Search for the cell housing the specified text and yield its (X, Y) center coordinate. 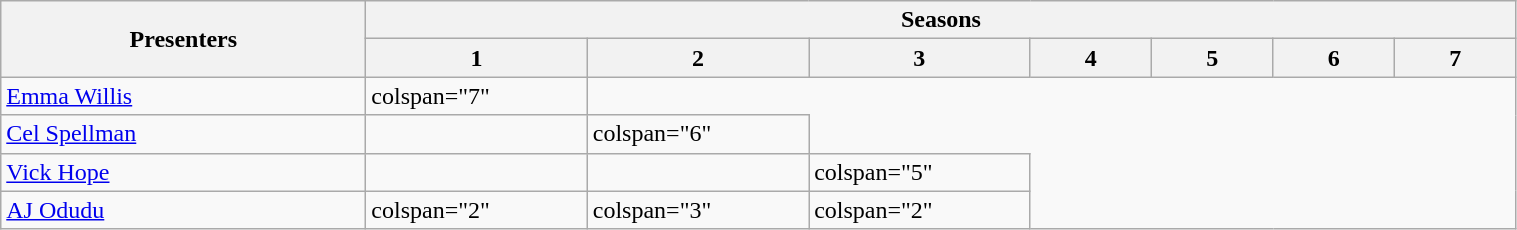
3 (920, 58)
4 (1090, 58)
Seasons (941, 20)
colspan="6" (698, 134)
Vick Hope (184, 172)
Cel Spellman (184, 134)
Emma Willis (184, 96)
7 (1456, 58)
AJ Odudu (184, 210)
5 (1212, 58)
1 (476, 58)
2 (698, 58)
6 (1334, 58)
colspan="5" (920, 172)
Presenters (184, 39)
colspan="7" (476, 96)
colspan="3" (698, 210)
